Identify which cell holds the provided text, then report its [x, y] central coordinate. 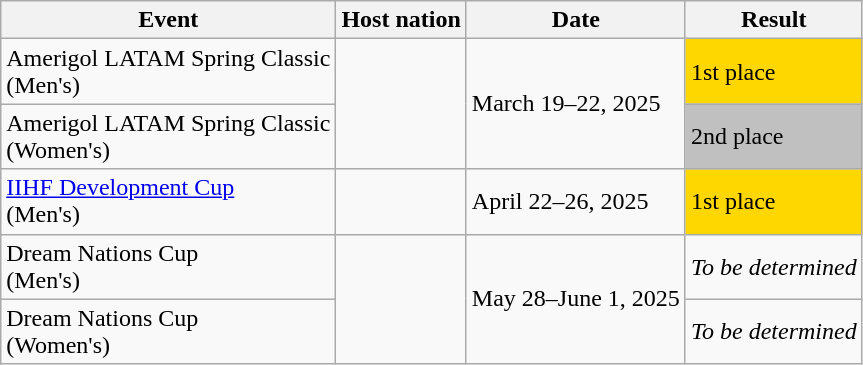
2nd place [774, 136]
Dream Nations Cup(Women's) [168, 332]
Result [774, 20]
Dream Nations Cup(Men's) [168, 266]
March 19–22, 2025 [576, 104]
Amerigol LATAM Spring Classic(Men's) [168, 72]
Host nation [401, 20]
IIHF Development Cup(Men's) [168, 202]
April 22–26, 2025 [576, 202]
Date [576, 20]
Amerigol LATAM Spring Classic(Women's) [168, 136]
Event [168, 20]
May 28–June 1, 2025 [576, 299]
